Extract the [X, Y] coordinate from the center of the cell holding the provided text.  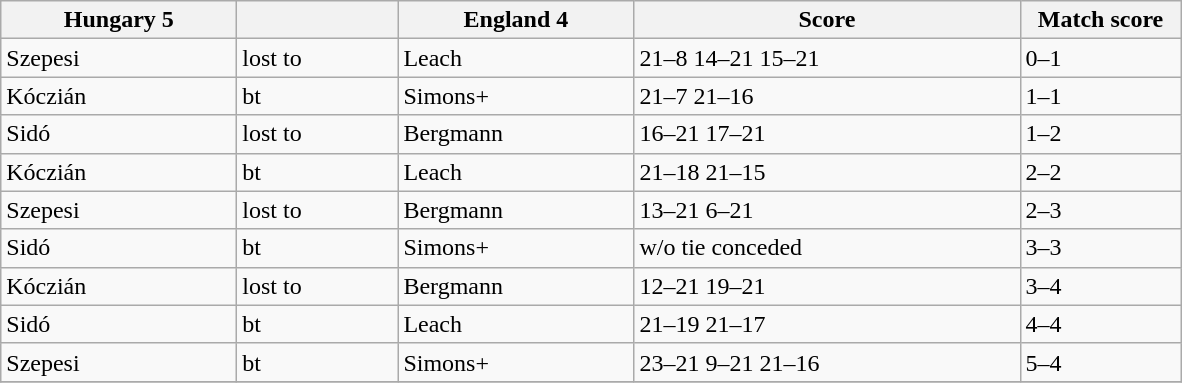
21–18 21–15 [827, 172]
1–2 [1100, 134]
13–21 6–21 [827, 210]
3–3 [1100, 248]
21–19 21–17 [827, 324]
Score [827, 20]
12–21 19–21 [827, 286]
4–4 [1100, 324]
England 4 [516, 20]
2–2 [1100, 172]
16–21 17–21 [827, 134]
23–21 9–21 21–16 [827, 362]
3–4 [1100, 286]
0–1 [1100, 58]
Hungary 5 [119, 20]
21–8 14–21 15–21 [827, 58]
w/o tie conceded [827, 248]
21–7 21–16 [827, 96]
2–3 [1100, 210]
1–1 [1100, 96]
Match score [1100, 20]
5–4 [1100, 362]
